Capture the cell that displays the provided text and extract its (X, Y) central coordinate. 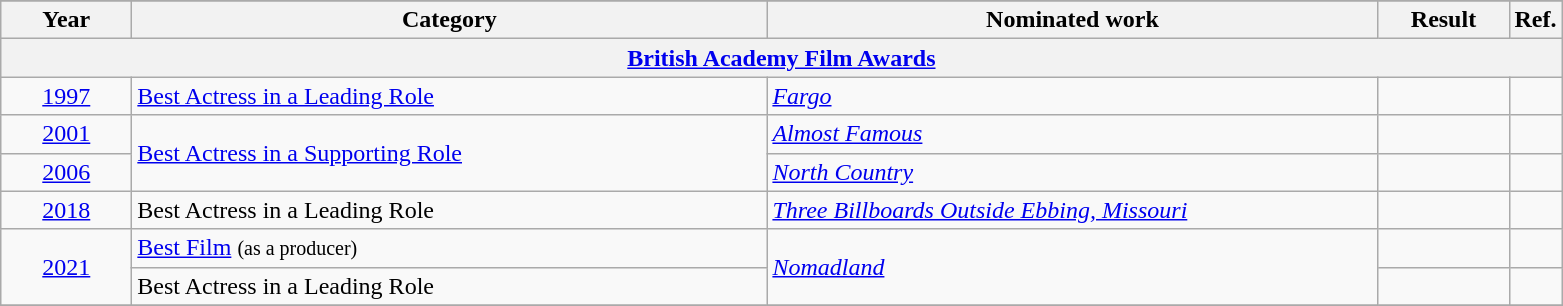
2021 (66, 267)
Fargo (1072, 96)
Category (450, 20)
1997 (66, 96)
Year (66, 20)
2006 (66, 172)
Ref. (1536, 20)
Almost Famous (1072, 134)
2001 (66, 134)
Nomadland (1072, 267)
Best Film (as a producer) (450, 248)
2018 (66, 210)
Result (1444, 20)
Best Actress in a Supporting Role (450, 153)
North Country (1072, 172)
British Academy Film Awards (782, 58)
Three Billboards Outside Ebbing, Missouri (1072, 210)
Nominated work (1072, 20)
